Detect which cell encompasses the target text, then output its [X, Y] center coordinate. 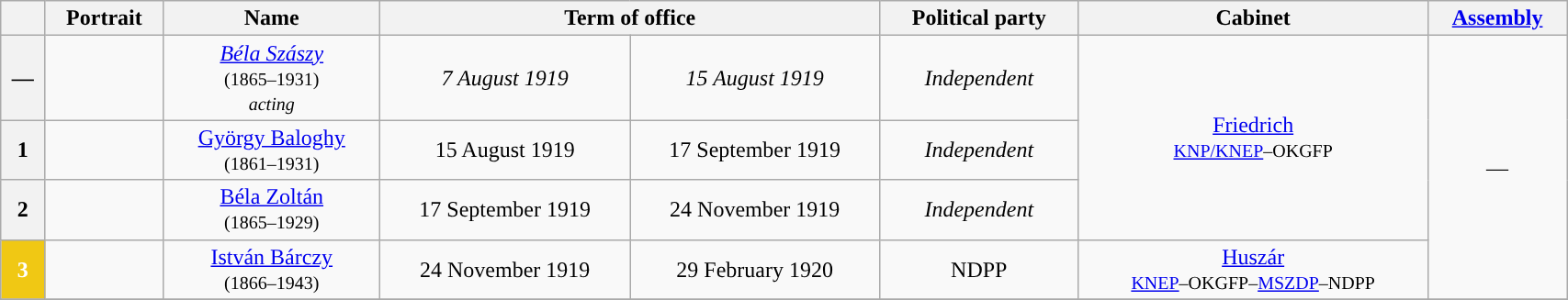
Cabinet [1253, 18]
Term of office [630, 18]
István Bárczy(1866–1943) [272, 270]
Béla Zoltán(1865–1929) [272, 209]
2 [23, 209]
HuszárKNEP–OKGFP–MSZDP–NDPP [1253, 270]
FriedrichKNP/KNEP–OKGFP [1253, 138]
NDPP [979, 270]
1 [23, 150]
Name [272, 18]
29 February 1920 [755, 270]
3 [23, 270]
Portrait [105, 18]
Assembly [1497, 18]
Béla Szászy(1865–1931)acting [272, 78]
Political party [979, 18]
7 August 1919 [505, 78]
György Baloghy(1861–1931) [272, 150]
